Locate the cell with the specified text and output its [x, y] center coordinate. 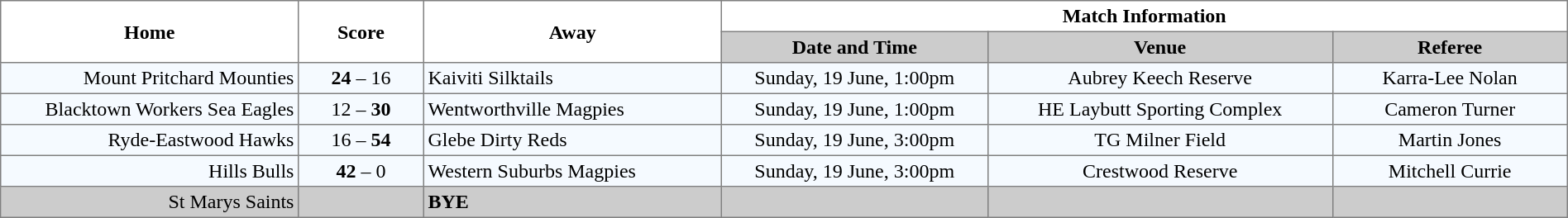
Home [150, 31]
Kaiviti Silktails [572, 78]
Cameron Turner [1450, 109]
24 – 16 [361, 78]
Mount Pritchard Mounties [150, 78]
BYE [572, 202]
Hills Bulls [150, 171]
Date and Time [854, 47]
Blacktown Workers Sea Eagles [150, 109]
Glebe Dirty Reds [572, 140]
Martin Jones [1450, 140]
Referee [1450, 47]
Mitchell Currie [1450, 171]
Ryde-Eastwood Hawks [150, 140]
Away [572, 31]
HE Laybutt Sporting Complex [1159, 109]
Aubrey Keech Reserve [1159, 78]
42 – 0 [361, 171]
TG Milner Field [1159, 140]
16 – 54 [361, 140]
St Marys Saints [150, 202]
Venue [1159, 47]
Western Suburbs Magpies [572, 171]
Karra-Lee Nolan [1450, 78]
Match Information [1145, 17]
Wentworthville Magpies [572, 109]
12 – 30 [361, 109]
Crestwood Reserve [1159, 171]
Score [361, 31]
